Return [X, Y] of the center of cell containing provided text 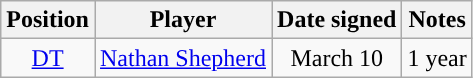
Position [48, 20]
Player [182, 20]
1 year [437, 58]
March 10 [337, 58]
Date signed [337, 20]
Notes [437, 20]
DT [48, 58]
Nathan Shepherd [182, 58]
